Pinpoint the cell where the given text exists, returning its (x, y) midpoint coordinate. 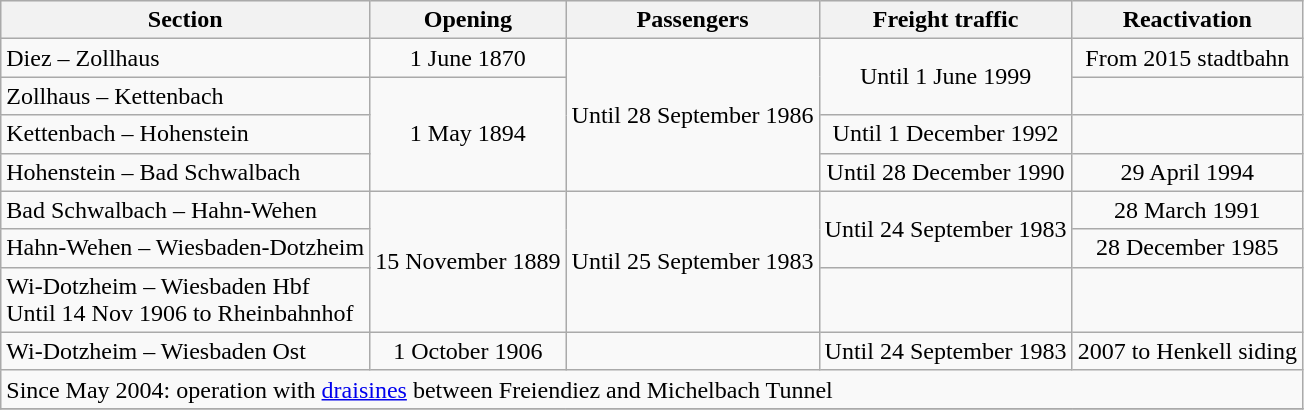
Until 28 September 1986 (692, 115)
Kettenbach – Hohenstein (186, 134)
1 June 1870 (468, 58)
From 2015 stadtbahn (1187, 58)
Until 28 December 1990 (946, 172)
1 May 1894 (468, 134)
Hohenstein – Bad Schwalbach (186, 172)
29 April 1994 (1187, 172)
15 November 1889 (468, 262)
Until 25 September 1983 (692, 262)
Passengers (692, 20)
Wi-Dotzheim – Wiesbaden HbfUntil 14 Nov 1906 to Rheinbahnhof (186, 300)
Until 1 June 1999 (946, 77)
Opening (468, 20)
Hahn-Wehen – Wiesbaden-Dotzheim (186, 248)
Diez – Zollhaus (186, 58)
Wi-Dotzheim – Wiesbaden Ost (186, 351)
Reactivation (1187, 20)
Section (186, 20)
Freight traffic (946, 20)
Until 1 December 1992 (946, 134)
2007 to Henkell siding (1187, 351)
Bad Schwalbach – Hahn-Wehen (186, 210)
28 December 1985 (1187, 248)
Since May 2004: operation with draisines between Freiendiez and Michelbach Tunnel (652, 389)
28 March 1991 (1187, 210)
1 October 1906 (468, 351)
Zollhaus – Kettenbach (186, 96)
